From the cell containing the given text, extract its center point as (X, Y) coordinate. 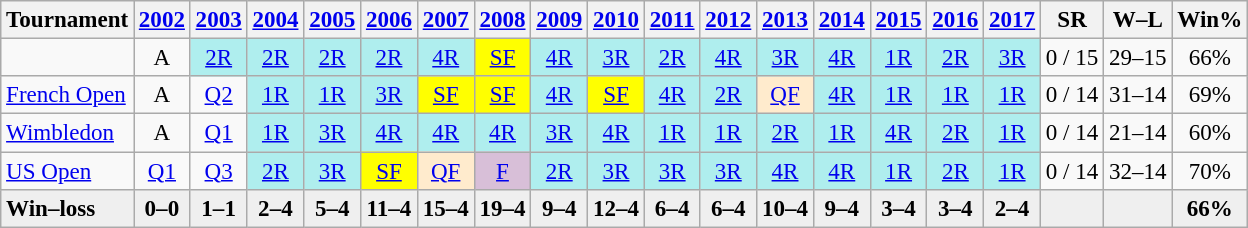
2002 (162, 20)
2011 (672, 20)
2007 (446, 20)
2013 (786, 20)
2010 (616, 20)
60% (1210, 133)
2012 (728, 20)
5–4 (332, 209)
32–14 (1138, 171)
Win–loss (68, 209)
2009 (560, 20)
French Open (68, 95)
Tournament (68, 20)
1–1 (218, 209)
2003 (218, 20)
Wimbledon (68, 133)
70% (1210, 171)
2016 (956, 20)
31–14 (1138, 95)
SR (1072, 20)
29–15 (1138, 58)
Win% (1210, 20)
2006 (390, 20)
12–4 (616, 209)
US Open (68, 171)
Q2 (218, 95)
11–4 (390, 209)
2017 (1012, 20)
69% (1210, 95)
2014 (842, 20)
F (502, 171)
0 / 15 (1072, 58)
2015 (898, 20)
0–0 (162, 209)
2004 (276, 20)
2005 (332, 20)
19–4 (502, 209)
Q3 (218, 171)
2008 (502, 20)
W–L (1138, 20)
15–4 (446, 209)
21–14 (1138, 133)
10–4 (786, 209)
